Find where the given text appears and provide that cell's center as [X, Y] coordinate. 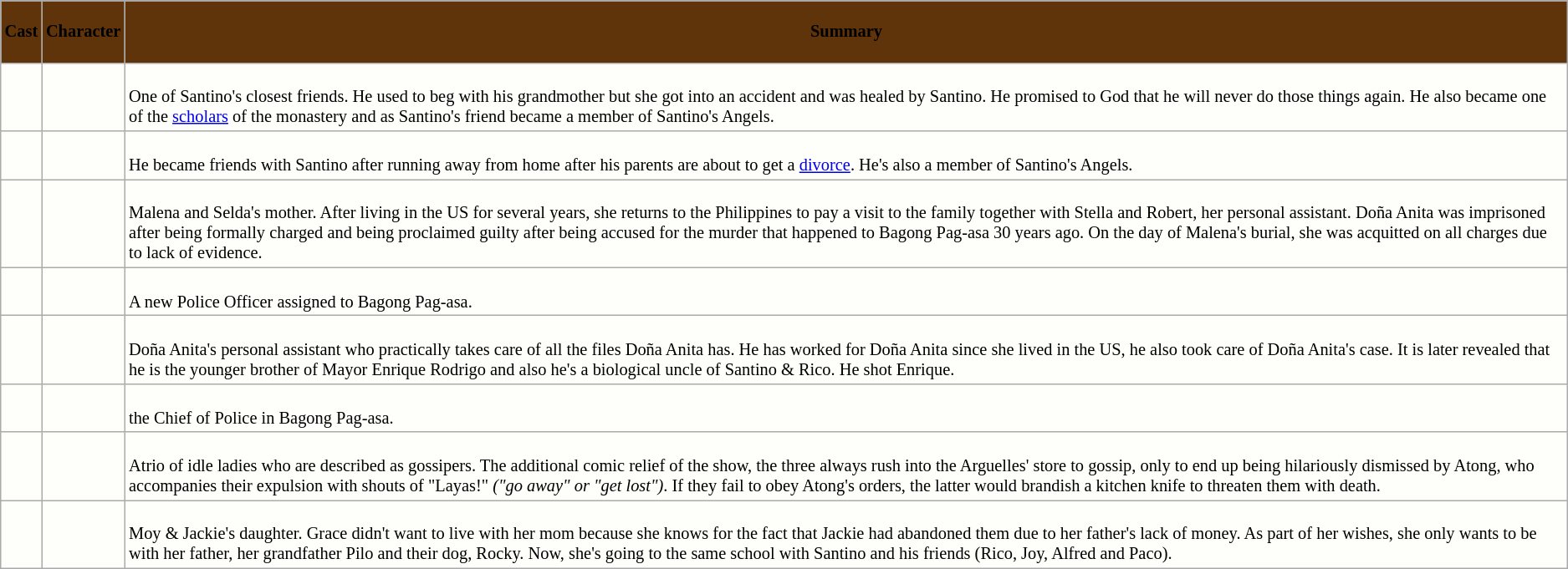
Cast [22, 31]
the Chief of Police in Bagong Pag-asa. [846, 408]
Character [84, 31]
He became friends with Santino after running away from home after his parents are about to get a divorce. He's also a member of Santino's Angels. [846, 155]
A new Police Officer assigned to Bagong Pag-asa. [846, 292]
Summary [846, 31]
